Pinpoint the cell where the given text exists, returning its (x, y) midpoint coordinate. 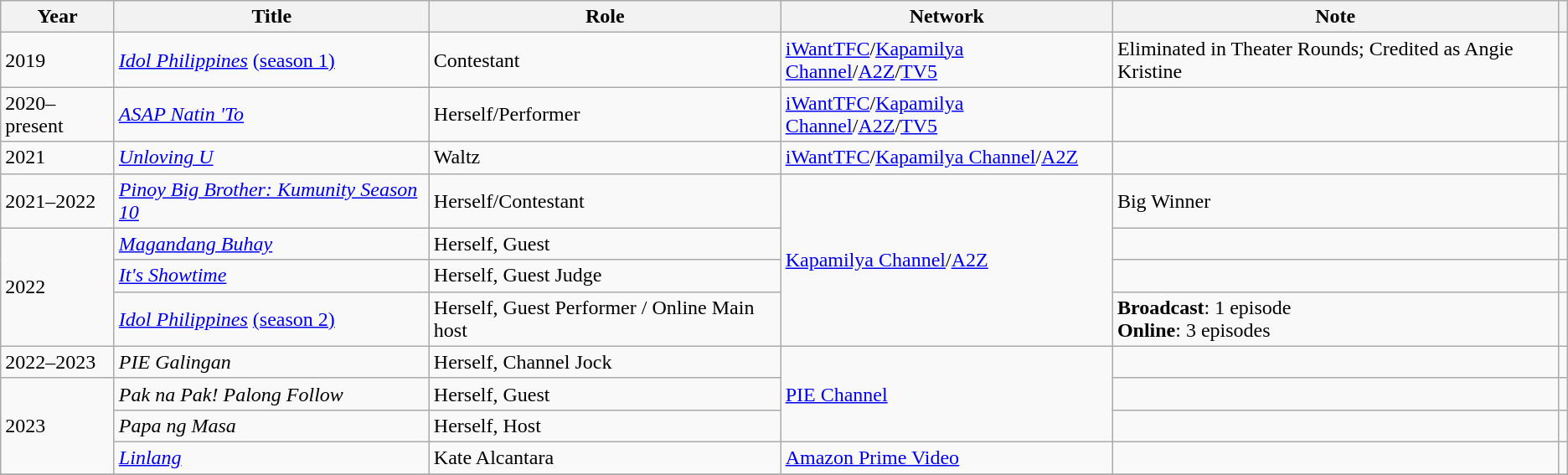
Herself, Guest Judge (605, 276)
Eliminated in Theater Rounds; Credited as Angie Kristine (1335, 60)
Title (271, 17)
Waltz (605, 157)
2021 (58, 157)
2023 (58, 426)
Idol Philippines (season 2) (271, 318)
Unloving U (271, 157)
Idol Philippines (season 1) (271, 60)
PIE Channel (946, 394)
iWantTFC/Kapamilya Channel/A2Z (946, 157)
Herself, Guest Performer / Online Main host (605, 318)
Amazon Prime Video (946, 457)
Broadcast: 1 episodeOnline: 3 episodes (1335, 318)
2021–2022 (58, 201)
Kapamilya Channel/A2Z (946, 260)
Note (1335, 17)
Year (58, 17)
Linlang (271, 457)
Kate Alcantara (605, 457)
Pinoy Big Brother: Kumunity Season 10 (271, 201)
2022–2023 (58, 362)
2019 (58, 60)
Network (946, 17)
Papa ng Masa (271, 426)
Contestant (605, 60)
Pak na Pak! Palong Follow (271, 394)
It's Showtime (271, 276)
Magandang Buhay (271, 244)
Role (605, 17)
Big Winner (1335, 201)
ASAP Natin 'To (271, 114)
Herself/Performer (605, 114)
Herself/Contestant (605, 201)
PIE Galingan (271, 362)
Herself, Channel Jock (605, 362)
2020–present (58, 114)
Herself, Host (605, 426)
2022 (58, 287)
